Provide the (x, y) coordinate of the cell's center where the given text is located.  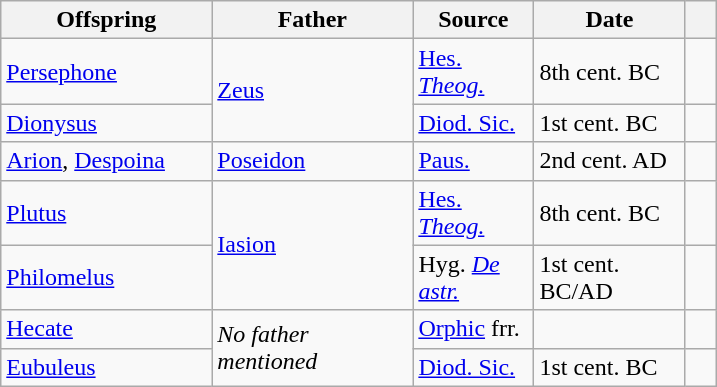
Philomelus (106, 278)
Plutus (106, 212)
Poseidon (312, 161)
Iasion (312, 245)
Hyg. De astr. (474, 278)
No father mentioned (312, 348)
Persephone (106, 72)
Hecate (106, 329)
Arion, Despoina (106, 161)
1st cent. BC/AD (610, 278)
Dionysus (106, 123)
Source (474, 20)
Paus. (474, 161)
Zeus (312, 90)
Father (312, 20)
Orphic frr. (474, 329)
Eubuleus (106, 367)
Date (610, 20)
Offspring (106, 20)
2nd cent. AD (610, 161)
